Return (x, y) of the center of cell containing provided text 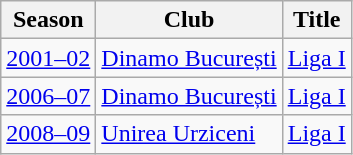
Title (316, 20)
2001–02 (48, 58)
2006–07 (48, 96)
Club (189, 20)
Unirea Urziceni (189, 134)
Season (48, 20)
2008–09 (48, 134)
